Detect which cell encompasses the target text, then output its [X, Y] center coordinate. 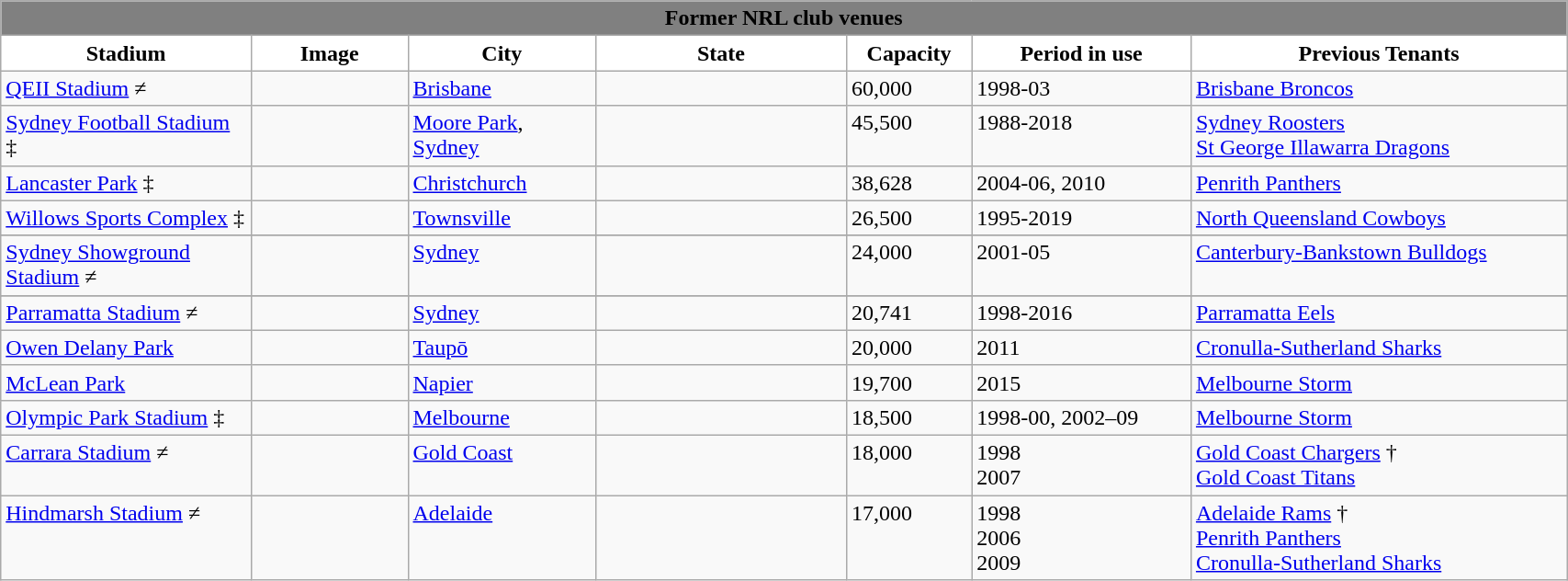
Taupō [502, 347]
2011 [1082, 347]
Canterbury-Bankstown Bulldogs [1378, 265]
Christchurch [502, 183]
2015 [1082, 382]
Brisbane [502, 88]
1988-2018 [1082, 136]
Brisbane Broncos [1378, 88]
Gold Coast Chargers † Gold Coast Titans [1378, 465]
Carrara Stadium ≠ [127, 465]
18,000 [908, 465]
Cronulla-Sutherland Sharks [1378, 347]
19,700 [908, 382]
20,741 [908, 313]
2001-05 [1082, 265]
Gold Coast [502, 465]
18,500 [908, 417]
2004-06, 2010 [1082, 183]
McLean Park [127, 382]
Adelaide [502, 537]
60,000 [908, 88]
Olympic Park Stadium ‡ [127, 417]
North Queensland Cowboys [1378, 218]
Period in use [1082, 53]
1998-03 [1082, 88]
Parramatta Stadium ≠ [127, 313]
Stadium [127, 53]
QEII Stadium ≠ [127, 88]
Owen Delany Park [127, 347]
Image [330, 53]
Capacity [908, 53]
Lancaster Park ‡ [127, 183]
Napier [502, 382]
1995-2019 [1082, 218]
45,500 [908, 136]
Hindmarsh Stadium ≠ [127, 537]
Townsville [502, 218]
Moore Park, Sydney [502, 136]
20,000 [908, 347]
1998-2016 [1082, 313]
17,000 [908, 537]
State [722, 53]
38,628 [908, 183]
Former NRL club venues [784, 18]
1998-00, 2002–09 [1082, 417]
City [502, 53]
1998 2007 [1082, 465]
1998 2006 2009 [1082, 537]
Willows Sports Complex ‡ [127, 218]
24,000 [908, 265]
Sydney Roosters St George Illawarra Dragons [1378, 136]
Adelaide Rams † Penrith Panthers Cronulla-Sutherland Sharks [1378, 537]
Parramatta Eels [1378, 313]
Melbourne [502, 417]
Sydney Football Stadium ‡ [127, 136]
Sydney Showground Stadium ≠ [127, 265]
Previous Tenants [1378, 53]
Penrith Panthers [1378, 183]
26,500 [908, 218]
